Return the [x, y] coordinate for the center point of the cell that contains the specified text.  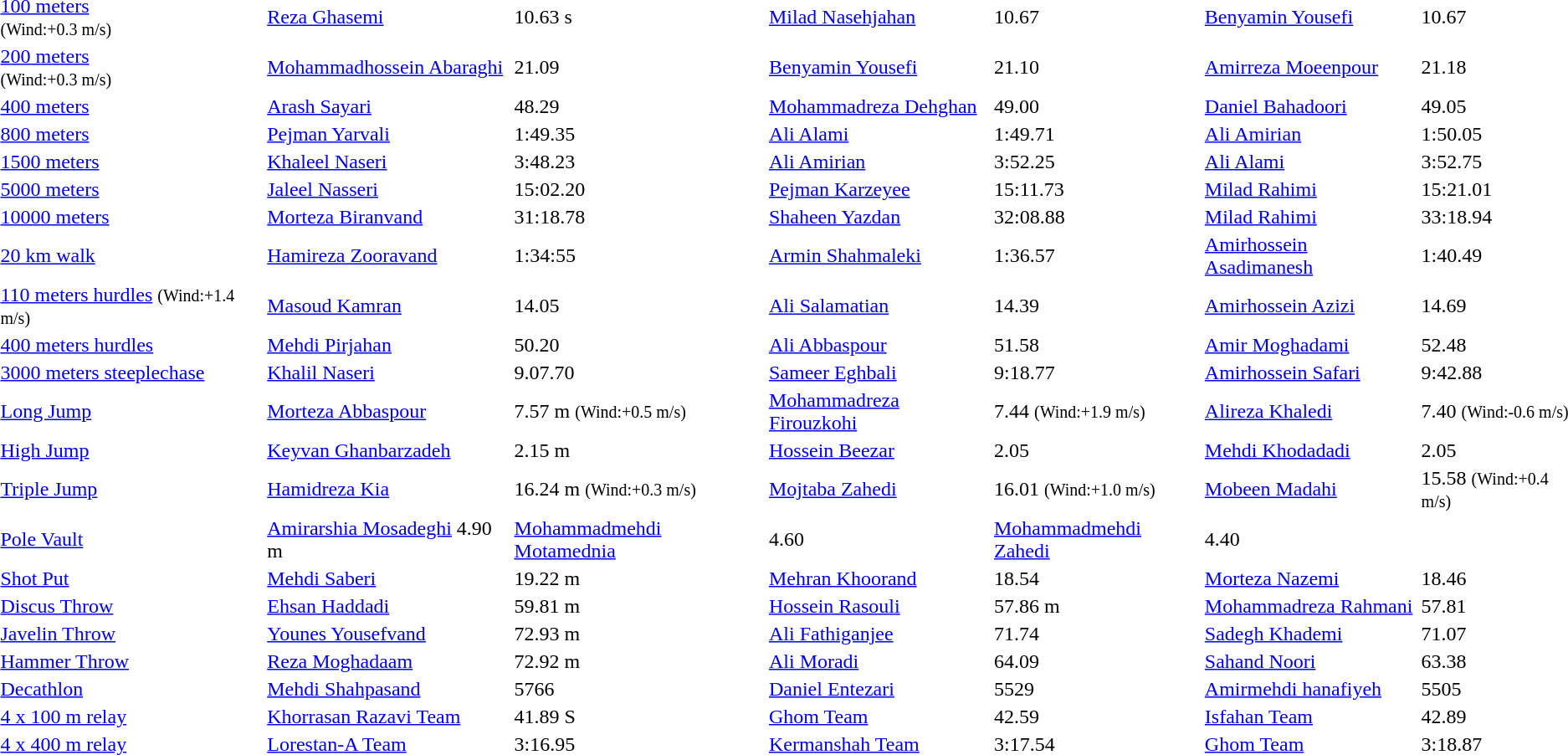
Sadegh Khademi [1310, 634]
Khorrasan Razavi Team [388, 716]
21.09 [639, 67]
Daniel Bahadoori [1310, 106]
5766 [639, 689]
Amirhossein Azizi [1310, 306]
Keyvan Ghanbarzadeh [388, 450]
15:11.73 [1096, 189]
Mohammadmehdi Motamednia [639, 539]
Mehdi Pirjahan [388, 345]
Khaleel Naseri [388, 162]
2.05 [1096, 450]
3:52.25 [1096, 162]
48.29 [639, 106]
Mehdi Khodadadi [1310, 450]
Amirarshia Mosadeghi 4.90 m [388, 539]
Reza Moghadaam [388, 661]
Benyamin Yousefi [879, 67]
Khalil Naseri [388, 372]
3:48.23 [639, 162]
Masoud Kamran [388, 306]
15:02.20 [639, 189]
5529 [1096, 689]
4.40 [1310, 539]
1:49.71 [1096, 134]
72.93 m [639, 634]
59.81 m [639, 606]
Morteza Nazemi [1310, 578]
Armin Shahmaleki [879, 256]
Ali Moradi [879, 661]
Mohammadreza Dehghan [879, 106]
14.05 [639, 306]
21.10 [1096, 67]
Amirmehdi hanafiyeh [1310, 689]
Ali Fathiganjee [879, 634]
Mohammadmehdi Zahedi [1096, 539]
Mojtaba Zahedi [879, 489]
Amirreza Moeenpour [1310, 67]
Mehran Khoorand [879, 578]
9:18.77 [1096, 372]
Hossein Beezar [879, 450]
50.20 [639, 345]
Ehsan Haddadi [388, 606]
Isfahan Team [1310, 716]
Pejman Karzeyee [879, 189]
7.44 (Wind:+1.9 m/s) [1096, 412]
Hamireza Zooravand [388, 256]
51.58 [1096, 345]
32:08.88 [1096, 217]
14.39 [1096, 306]
Ali Abbaspour [879, 345]
16.01 (Wind:+1.0 m/s) [1096, 489]
Daniel Entezari [879, 689]
1:36.57 [1096, 256]
1:34:55 [639, 256]
Sameer Eghbali [879, 372]
Sahand Noori [1310, 661]
49.00 [1096, 106]
Morteza Biranvand [388, 217]
31:18.78 [639, 217]
1:49.35 [639, 134]
Ghom Team [879, 716]
Shaheen Yazdan [879, 217]
2.15 m [639, 450]
42.59 [1096, 716]
Amirhossein Safari [1310, 372]
Mobeen Madahi [1310, 489]
Pejman Yarvali [388, 134]
Hossein Rasouli [879, 606]
41.89 S [639, 716]
Mohammadhossein Abaraghi [388, 67]
18.54 [1096, 578]
Ali Salamatian [879, 306]
57.86 m [1096, 606]
Arash Sayari [388, 106]
7.57 m (Wind:+0.5 m/s) [639, 412]
Amirhossein Asadimanesh [1310, 256]
64.09 [1096, 661]
4.60 [879, 539]
Mohammadreza Rahmani [1310, 606]
Mehdi Saberi [388, 578]
Mohammadreza Firouzkohi [879, 412]
Mehdi Shahpasand [388, 689]
16.24 m (Wind:+0.3 m/s) [639, 489]
Hamidreza Kia [388, 489]
Jaleel Nasseri [388, 189]
72.92 m [639, 661]
19.22 m [639, 578]
9.07.70 [639, 372]
Amir Moghadami [1310, 345]
Morteza Abbaspour [388, 412]
71.74 [1096, 634]
Younes Yousefvand [388, 634]
Alireza Khaledi [1310, 412]
